Provide the [X, Y] coordinate of the cell's center where the given text is located.  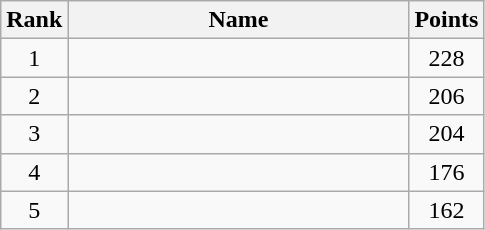
162 [446, 210]
1 [34, 58]
3 [34, 134]
204 [446, 134]
228 [446, 58]
206 [446, 96]
2 [34, 96]
Points [446, 20]
Name [238, 20]
176 [446, 172]
4 [34, 172]
5 [34, 210]
Rank [34, 20]
